Locate the cell with the specified text and output its [x, y] center coordinate. 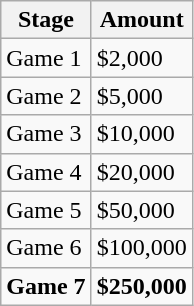
Game 5 [46, 210]
Game 3 [46, 134]
$2,000 [142, 58]
Amount [142, 20]
Game 7 [46, 286]
Game 6 [46, 248]
Game 2 [46, 96]
Stage [46, 20]
Game 1 [46, 58]
$20,000 [142, 172]
$50,000 [142, 210]
$5,000 [142, 96]
Game 4 [46, 172]
$10,000 [142, 134]
$250,000 [142, 286]
$100,000 [142, 248]
